Scan for the cell matching the given text and deliver its (x, y) coordinate at center. 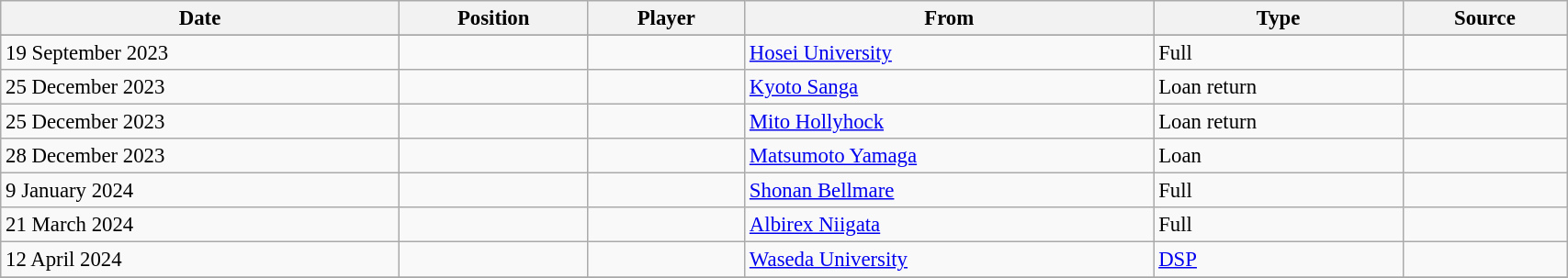
Shonan Bellmare (950, 191)
Position (493, 18)
9 January 2024 (200, 191)
Hosei University (950, 53)
21 March 2024 (200, 225)
12 April 2024 (200, 260)
Matsumoto Yamaga (950, 156)
Source (1484, 18)
Loan (1279, 156)
DSP (1279, 260)
19 September 2023 (200, 53)
Albirex Niigata (950, 225)
Kyoto Sanga (950, 87)
Mito Hollyhock (950, 122)
From (950, 18)
Type (1279, 18)
Player (667, 18)
Date (200, 18)
28 December 2023 (200, 156)
Waseda University (950, 260)
